Identify which cell holds the provided text, then report its (X, Y) central coordinate. 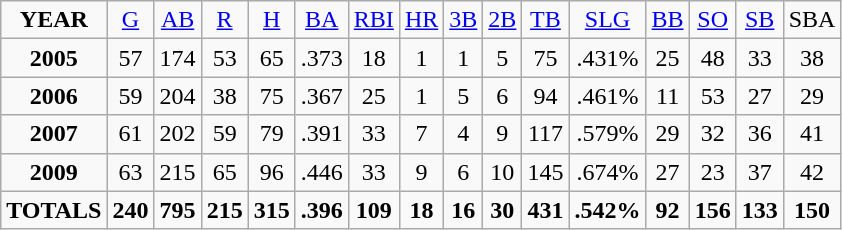
.431% (608, 58)
23 (712, 172)
.542% (608, 210)
94 (546, 96)
BB (668, 20)
2B (502, 20)
SO (712, 20)
36 (760, 134)
2006 (54, 96)
2007 (54, 134)
.391 (322, 134)
315 (272, 210)
61 (130, 134)
.674% (608, 172)
150 (812, 210)
63 (130, 172)
57 (130, 58)
204 (178, 96)
96 (272, 172)
.461% (608, 96)
109 (374, 210)
7 (421, 134)
795 (178, 210)
R (224, 20)
G (130, 20)
TOTALS (54, 210)
202 (178, 134)
SLG (608, 20)
RBI (374, 20)
174 (178, 58)
SB (760, 20)
30 (502, 210)
117 (546, 134)
48 (712, 58)
2009 (54, 172)
133 (760, 210)
240 (130, 210)
.373 (322, 58)
SBA (812, 20)
79 (272, 134)
156 (712, 210)
2005 (54, 58)
145 (546, 172)
BA (322, 20)
TB (546, 20)
11 (668, 96)
H (272, 20)
92 (668, 210)
10 (502, 172)
16 (464, 210)
AB (178, 20)
.396 (322, 210)
3B (464, 20)
.579% (608, 134)
431 (546, 210)
32 (712, 134)
HR (421, 20)
41 (812, 134)
4 (464, 134)
42 (812, 172)
.446 (322, 172)
.367 (322, 96)
YEAR (54, 20)
37 (760, 172)
